Return (X, Y) of the center of cell containing provided text 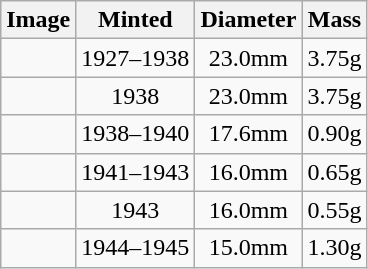
Image (38, 20)
1944–1945 (136, 248)
1938 (136, 96)
1941–1943 (136, 172)
0.55g (334, 210)
0.90g (334, 134)
1943 (136, 210)
Minted (136, 20)
0.65g (334, 172)
Diameter (248, 20)
1938–1940 (136, 134)
Mass (334, 20)
17.6mm (248, 134)
1.30g (334, 248)
15.0mm (248, 248)
1927–1938 (136, 58)
